Scan for the cell matching the given text and deliver its [x, y] coordinate at center. 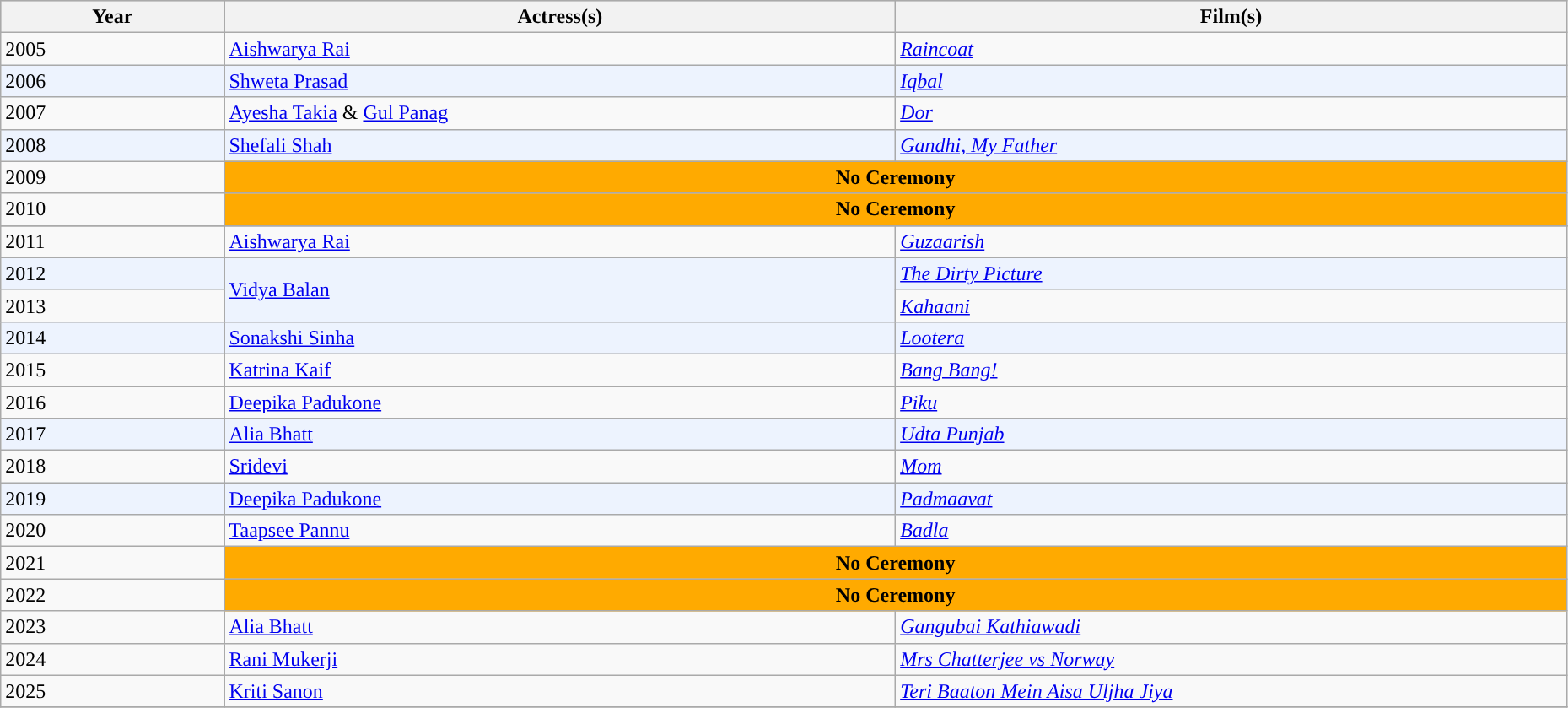
Shefali Shah [560, 145]
Iqbal [1231, 81]
Gandhi, My Father [1231, 145]
2013 [113, 305]
Vidya Balan [560, 289]
Sridevi [560, 467]
2020 [113, 531]
Badla [1231, 531]
2023 [113, 627]
2014 [113, 338]
2021 [113, 563]
2018 [113, 467]
Mom [1231, 467]
2010 [113, 209]
Taapsee Pannu [560, 531]
Katrina Kaif [560, 370]
2006 [113, 81]
Piku [1231, 403]
2024 [113, 659]
Kriti Sanon [560, 691]
2008 [113, 145]
2015 [113, 370]
Raincoat [1231, 49]
2025 [113, 691]
2022 [113, 595]
Actress(s) [560, 17]
Film(s) [1231, 17]
Shweta Prasad [560, 81]
Year [113, 17]
Teri Baaton Mein Aisa Uljha Jiya [1231, 691]
Padmaavat [1231, 499]
Mrs Chatterjee vs Norway [1231, 659]
Udta Punjab [1231, 435]
2017 [113, 435]
2005 [113, 49]
2016 [113, 403]
Lootera [1231, 338]
2012 [113, 273]
2009 [113, 177]
Gangubai Kathiawadi [1231, 627]
Kahaani [1231, 305]
Ayesha Takia & Gul Panag [560, 113]
The Dirty Picture [1231, 273]
Dor [1231, 113]
2019 [113, 499]
2011 [113, 241]
Bang Bang! [1231, 370]
Rani Mukerji [560, 659]
Guzaarish [1231, 241]
2007 [113, 113]
Sonakshi Sinha [560, 338]
